Detect which cell encompasses the target text, then output its (x, y) center coordinate. 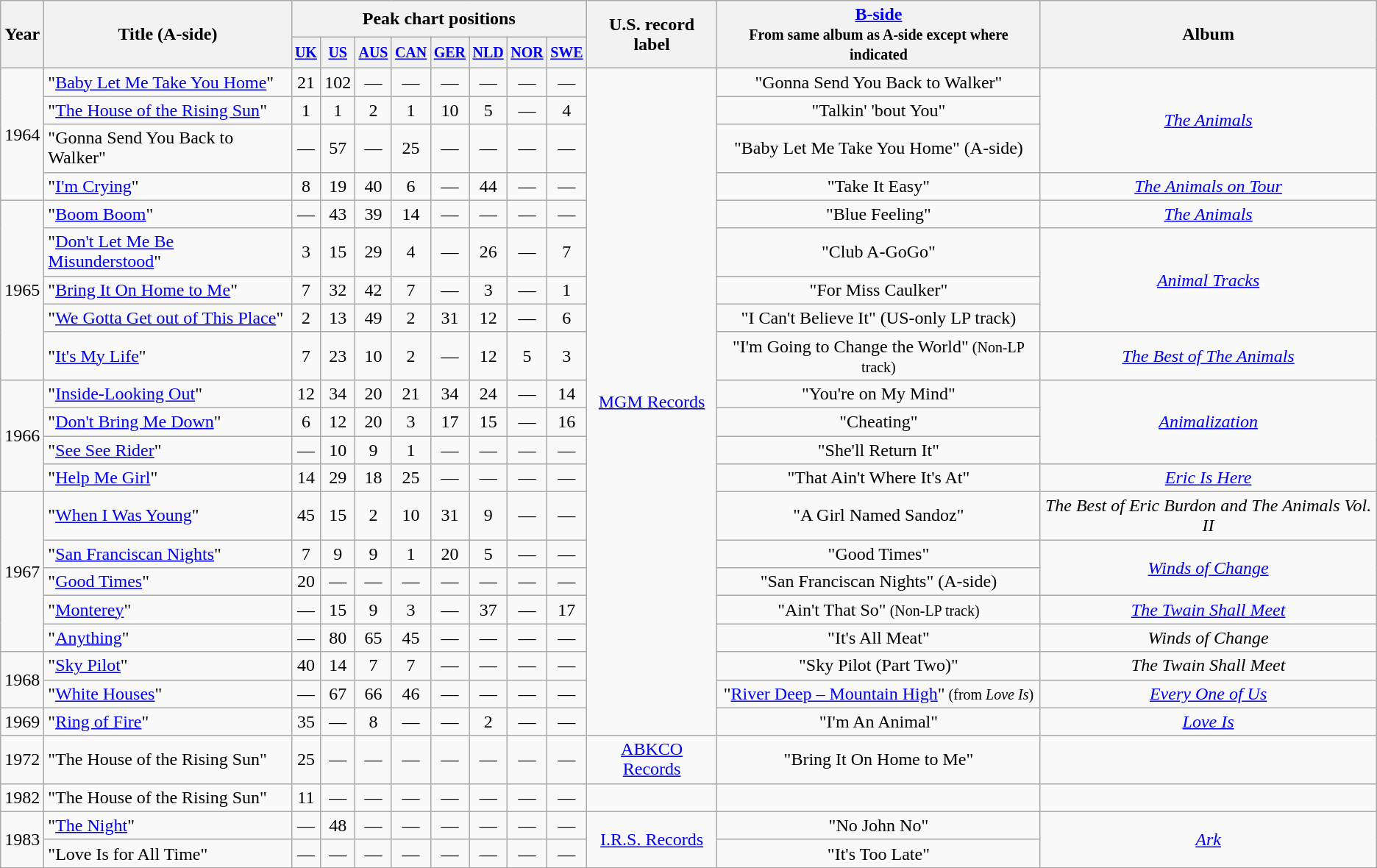
"White Houses" (168, 694)
"Monterey" (168, 610)
"We Gotta Get out of This Place" (168, 318)
23 (338, 356)
67 (338, 694)
44 (488, 186)
The Animals on Tour (1208, 186)
35 (306, 722)
Every One of Us (1208, 694)
46 (410, 694)
Year (22, 35)
"Baby Let Me Take You Home" (168, 82)
"Club A-GoGo" (878, 252)
"San Franciscan Nights" (A-side) (878, 582)
26 (488, 252)
"A Girl Named Sandoz" (878, 516)
"Don't Let Me Be Misunderstood" (168, 252)
16 (566, 421)
NLD (488, 53)
CAN (410, 53)
1968 (22, 680)
"For Miss Caulker" (878, 290)
"Baby Let Me Take You Home" (A-side) (878, 149)
Album (1208, 35)
39 (374, 214)
"Sky Pilot" (168, 666)
1966 (22, 435)
1964 (22, 134)
1982 (22, 797)
"San Franciscan Nights" (168, 554)
"I'm An Animal" (878, 722)
24 (488, 394)
UK (306, 53)
"It's My Life" (168, 356)
"Help Me Girl" (168, 478)
The Best of Eric Burdon and The Animals Vol. II (1208, 516)
ABKCO Records (652, 759)
102 (338, 82)
"Love Is for All Time" (168, 853)
1983 (22, 839)
"No John No" (878, 825)
Title (A-side) (168, 35)
Love Is (1208, 722)
"Inside-Looking Out" (168, 394)
I.R.S. Records (652, 839)
SWE (566, 53)
"River Deep – Mountain High" (from Love Is) (878, 694)
"Talkin' 'bout You" (878, 110)
"Ring of Fire" (168, 722)
MGM Records (652, 402)
The Best of The Animals (1208, 356)
65 (374, 638)
"Blue Feeling" (878, 214)
NOR (527, 53)
1972 (22, 759)
"Ain't That So" (Non-LP track) (878, 610)
"Boom Boom" (168, 214)
57 (338, 149)
18 (374, 478)
11 (306, 797)
Animal Tracks (1208, 280)
Eric Is Here (1208, 478)
US (338, 53)
"That Ain't Where It's At" (878, 478)
43 (338, 214)
42 (374, 290)
48 (338, 825)
"When I Was Young" (168, 516)
"Cheating" (878, 421)
"Don't Bring Me Down" (168, 421)
49 (374, 318)
GER (450, 53)
"I'm Going to Change the World" (Non-LP track) (878, 356)
66 (374, 694)
13 (338, 318)
80 (338, 638)
"You're on My Mind" (878, 394)
1967 (22, 572)
1969 (22, 722)
"See See Rider" (168, 449)
"I'm Crying" (168, 186)
"Sky Pilot (Part Two)" (878, 666)
37 (488, 610)
"Anything" (168, 638)
32 (338, 290)
19 (338, 186)
Animalization (1208, 421)
"It's All Meat" (878, 638)
"It's Too Late" (878, 853)
AUS (374, 53)
B-sideFrom same album as A-side except where indicated (878, 35)
"She'll Return It" (878, 449)
Peak chart positions (438, 19)
"Take It Easy" (878, 186)
"The Night" (168, 825)
U.S. record label (652, 35)
Ark (1208, 839)
"I Can't Believe It" (US-only LP track) (878, 318)
1965 (22, 290)
